Capture the cell that displays the provided text and extract its (X, Y) central coordinate. 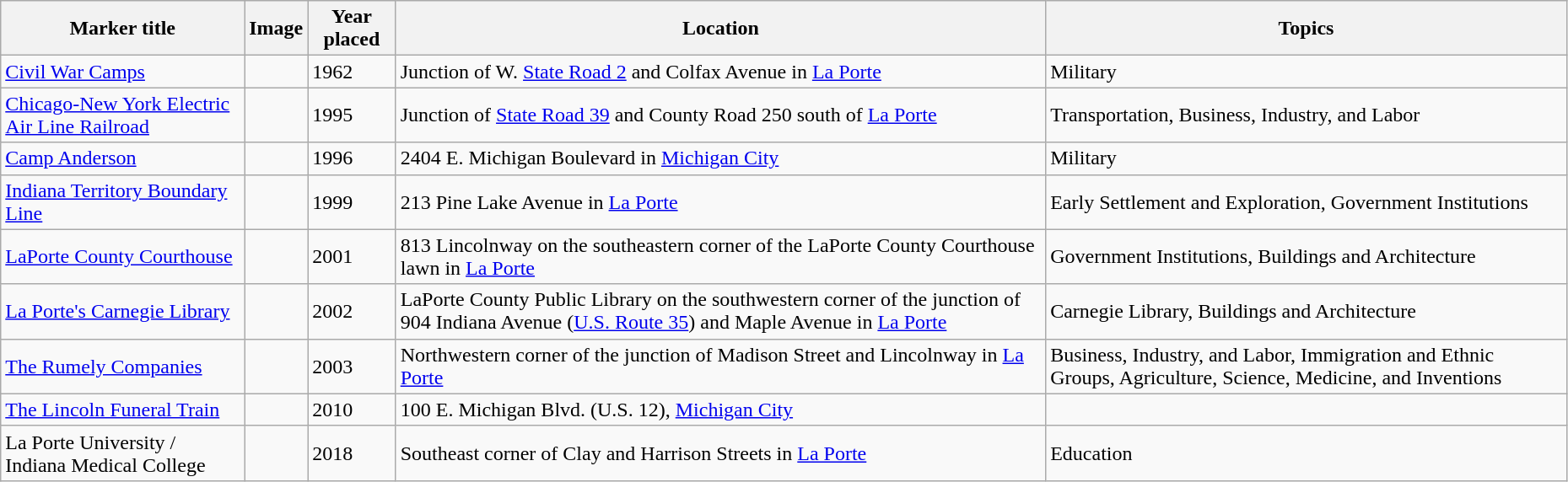
Topics (1307, 29)
Government Institutions, Buildings and Architecture (1307, 256)
2018 (352, 453)
1962 (352, 72)
Year placed (352, 29)
813 Lincolnway on the southeastern corner of the LaPorte County Courthouse lawn in La Porte (720, 256)
Early Settlement and Exploration, Government Institutions (1307, 202)
Transportation, Business, Industry, and Labor (1307, 115)
Indiana Territory Boundary Line (123, 202)
2003 (352, 366)
1996 (352, 158)
Southeast corner of Clay and Harrison Streets in La Porte (720, 453)
Civil War Camps (123, 72)
The Rumely Companies (123, 366)
2010 (352, 410)
Education (1307, 453)
Location (720, 29)
La Porte's Carnegie Library (123, 312)
Carnegie Library, Buildings and Architecture (1307, 312)
2404 E. Michigan Boulevard in Michigan City (720, 158)
LaPorte County Courthouse (123, 256)
LaPorte County Public Library on the southwestern corner of the junction of 904 Indiana Avenue (U.S. Route 35) and Maple Avenue in La Porte (720, 312)
Junction of W. State Road 2 and Colfax Avenue in La Porte (720, 72)
The Lincoln Funeral Train (123, 410)
Camp Anderson (123, 158)
2002 (352, 312)
Chicago-New York Electric Air Line Railroad (123, 115)
Image (277, 29)
La Porte University / Indiana Medical College (123, 453)
Junction of State Road 39 and County Road 250 south of La Porte (720, 115)
Business, Industry, and Labor, Immigration and Ethnic Groups, Agriculture, Science, Medicine, and Inventions (1307, 366)
2001 (352, 256)
Northwestern corner of the junction of Madison Street and Lincolnway in La Porte (720, 366)
1995 (352, 115)
Marker title (123, 29)
213 Pine Lake Avenue in La Porte (720, 202)
1999 (352, 202)
100 E. Michigan Blvd. (U.S. 12), Michigan City (720, 410)
